Return (X, Y) of the center of cell containing provided text 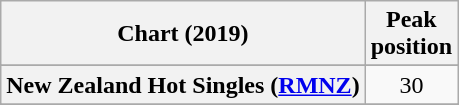
30 (411, 85)
New Zealand Hot Singles (RMNZ) (183, 85)
Chart (2019) (183, 34)
Peakposition (411, 34)
